From the cell containing the given text, extract its center point as (x, y) coordinate. 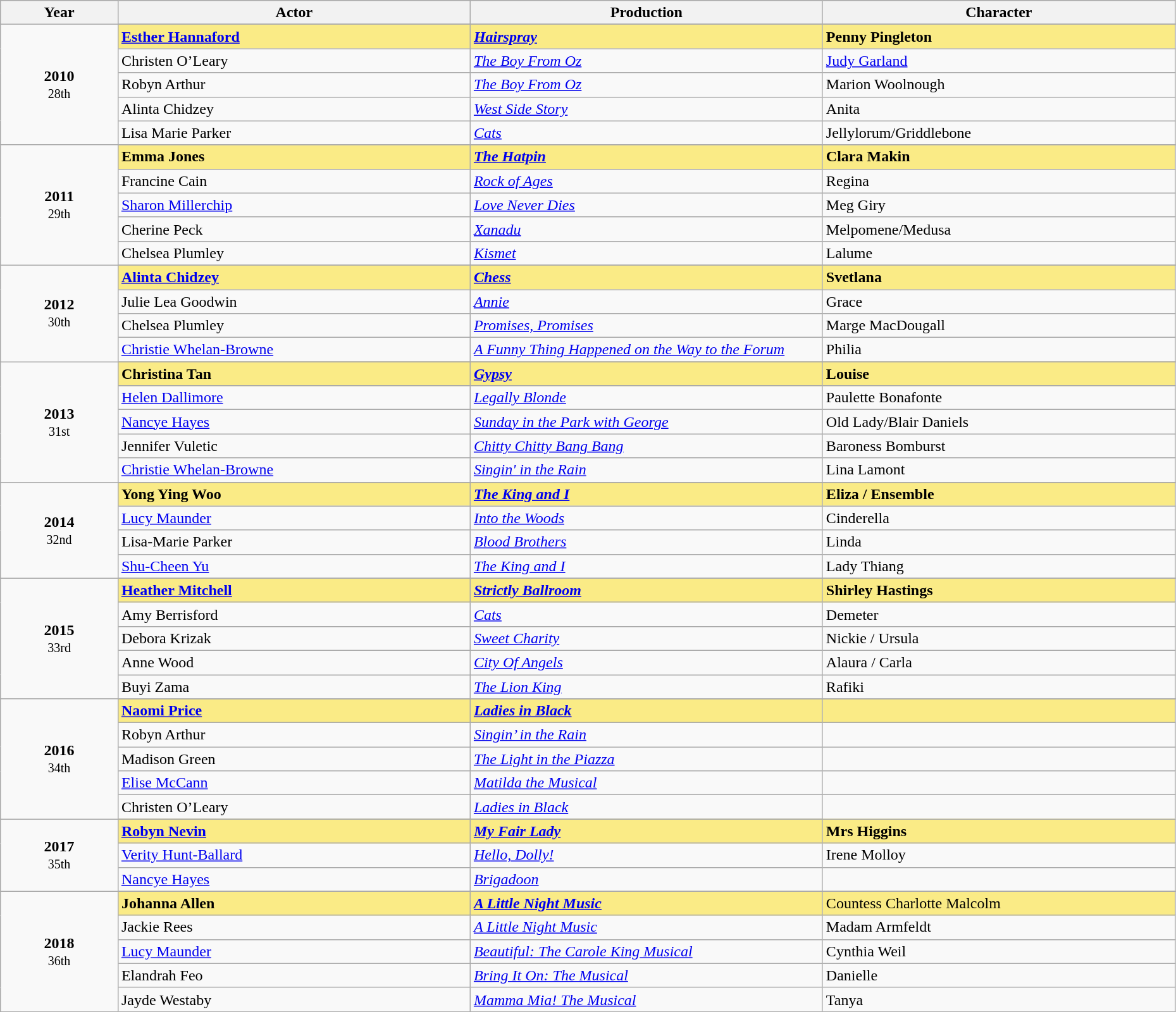
Buyi Zama (294, 686)
Hello, Dolly! (647, 855)
Debora Krizak (294, 638)
Madison Green (294, 759)
Naomi Price (294, 711)
Meg Giry (998, 205)
Lalume (998, 253)
Sharon Millerchip (294, 205)
Xanadu (647, 229)
Elise McCann (294, 783)
The Lion King (647, 686)
Lady Thiang (998, 566)
201735th (59, 855)
Baroness Bomburst (998, 446)
Robyn Nevin (294, 831)
201129th (59, 205)
Jayde Westaby (294, 999)
Bring It On: The Musical (647, 975)
Danielle (998, 975)
Jennifer Vuletic (294, 446)
201634th (59, 759)
Marge MacDougall (998, 326)
Jackie Rees (294, 927)
Shirley Hastings (998, 590)
Singin' in the Rain (647, 470)
Heather Mitchell (294, 590)
Anne Wood (294, 662)
Chitty Chitty Bang Bang (647, 446)
Lina Lamont (998, 470)
Yong Ying Woo (294, 494)
Year (59, 13)
Madam Armfeldt (998, 927)
Emma Jones (294, 157)
Into the Woods (647, 518)
Regina (998, 181)
City Of Angels (647, 662)
Marion Woolnough (998, 85)
Lisa Marie Parker (294, 133)
Countess Charlotte Malcolm (998, 903)
Anita (998, 109)
Cherine Peck (294, 229)
Strictly Ballroom (647, 590)
Matilda the Musical (647, 783)
201836th (59, 951)
Francine Cain (294, 181)
Actor (294, 13)
Christina Tan (294, 374)
Beautiful: The Carole King Musical (647, 951)
Gypsy (647, 374)
201432nd (59, 530)
Annie (647, 302)
The Light in the Piazza (647, 759)
Svetlana (998, 277)
Penny Pingleton (998, 37)
201331st (59, 422)
Jellylorum/Griddlebone (998, 133)
West Side Story (647, 109)
Julie Lea Goodwin (294, 302)
Production (647, 13)
Cinderella (998, 518)
Esther Hannaford (294, 37)
Philia (998, 350)
Mrs Higgins (998, 831)
Sunday in the Park with George (647, 422)
Rock of Ages (647, 181)
Melpomene/Medusa (998, 229)
Louise (998, 374)
Old Lady/Blair Daniels (998, 422)
Helen Dallimore (294, 398)
Irene Molloy (998, 855)
Verity Hunt-Ballard (294, 855)
Eliza / Ensemble (998, 494)
Blood Brothers (647, 542)
My Fair Lady (647, 831)
Clara Makin (998, 157)
201028th (59, 85)
Lisa-Marie Parker (294, 542)
Character (998, 13)
Linda (998, 542)
Tanya (998, 999)
Chess (647, 277)
A Funny Thing Happened on the Way to the Forum (647, 350)
Kismet (647, 253)
Johanna Allen (294, 903)
Hairspray (647, 37)
201533rd (59, 638)
Sweet Charity (647, 638)
Demeter (998, 614)
Shu-Cheen Yu (294, 566)
Singin’ in the Rain (647, 735)
Brigadoon (647, 879)
Elandrah Feo (294, 975)
Legally Blonde (647, 398)
Nickie / Ursula (998, 638)
Promises, Promises (647, 326)
201230th (59, 313)
The Hatpin (647, 157)
Paulette Bonafonte (998, 398)
Alaura / Carla (998, 662)
Rafiki (998, 686)
Cynthia Weil (998, 951)
Love Never Dies (647, 205)
Grace (998, 302)
Mamma Mia! The Musical (647, 999)
Amy Berrisford (294, 614)
Judy Garland (998, 61)
